Search for the cell housing the specified text and yield its (X, Y) center coordinate. 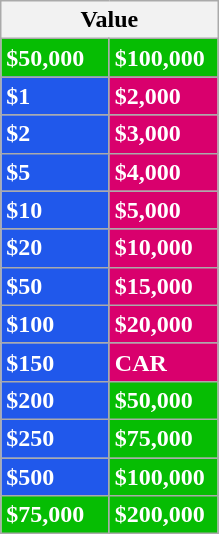
$2,000 (164, 96)
$10 (56, 210)
Value (110, 20)
$10,000 (164, 248)
CAR (164, 362)
$150 (56, 362)
$200 (56, 400)
$2 (56, 134)
$1 (56, 96)
$100 (56, 324)
$5 (56, 172)
$500 (56, 477)
$20,000 (164, 324)
$3,000 (164, 134)
$250 (56, 438)
$50 (56, 286)
$200,000 (164, 515)
$20 (56, 248)
$15,000 (164, 286)
$4,000 (164, 172)
$5,000 (164, 210)
